Scan for the cell matching the given text and deliver its [X, Y] coordinate at center. 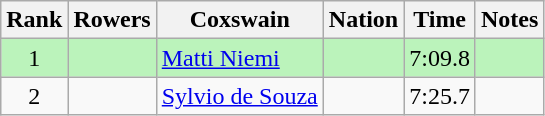
7:09.8 [440, 58]
7:25.7 [440, 96]
Matti Niemi [240, 58]
Nation [363, 20]
Rank [34, 20]
Notes [509, 20]
Time [440, 20]
Coxswain [240, 20]
Rowers [112, 20]
1 [34, 58]
2 [34, 96]
Sylvio de Souza [240, 96]
